Output the [x, y] coordinate of the center of the cell containing the given text.  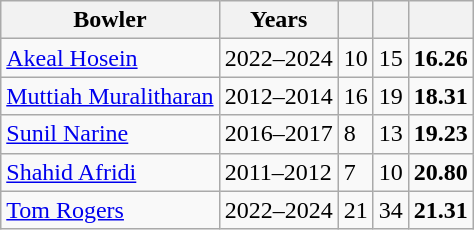
15 [390, 58]
20.80 [440, 172]
2012–2014 [278, 96]
21 [356, 210]
Muttiah Muralitharan [110, 96]
16 [356, 96]
16.26 [440, 58]
2011–2012 [278, 172]
19.23 [440, 134]
Tom Rogers [110, 210]
19 [390, 96]
7 [356, 172]
13 [390, 134]
Sunil Narine [110, 134]
Bowler [110, 20]
21.31 [440, 210]
8 [356, 134]
18.31 [440, 96]
Akeal Hosein [110, 58]
Shahid Afridi [110, 172]
2016–2017 [278, 134]
Years [278, 20]
34 [390, 210]
